Output the (x, y) coordinate of the center of the cell containing the given text.  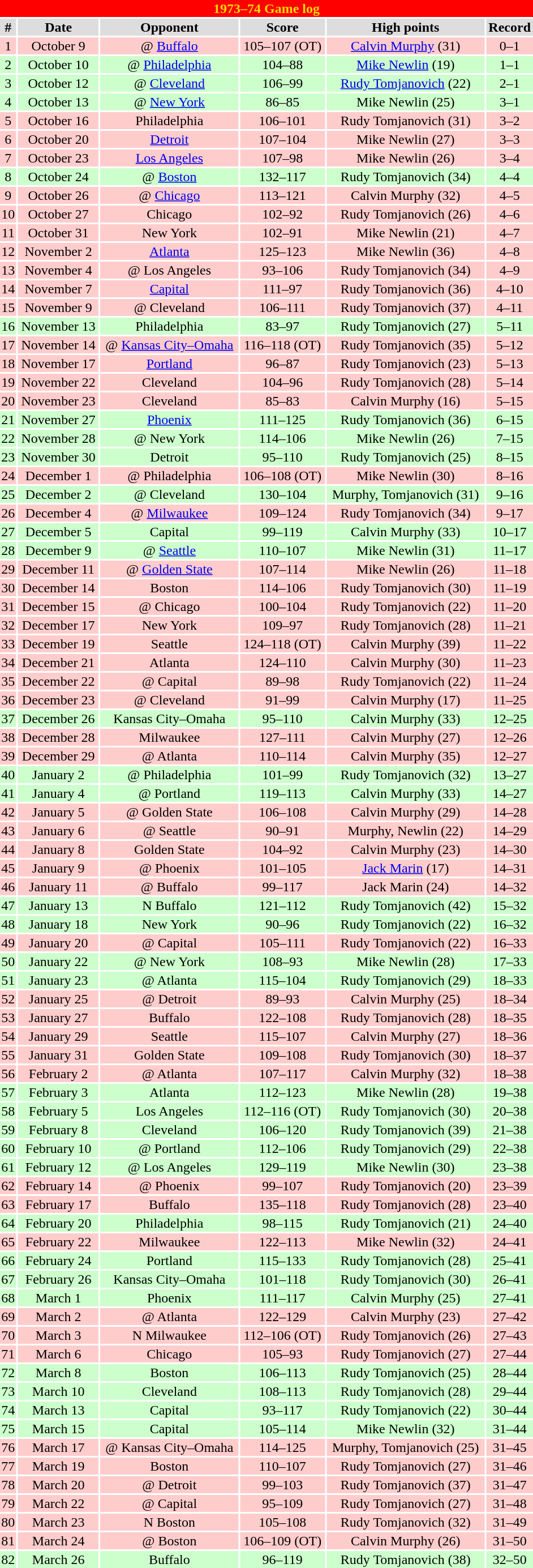
14 (8, 289)
January 4 (59, 793)
Rudy Tomjanovich (42) (405, 905)
51 (8, 980)
March 10 (59, 1391)
124–118 (OT) (282, 644)
112–106 (OT) (282, 1335)
107–117 (282, 1074)
36 (8, 700)
December 28 (59, 737)
106–113 (282, 1373)
Rudy Tomjanovich (21) (405, 1223)
22–38 (509, 1148)
49 (8, 943)
March 15 (59, 1429)
27–44 (509, 1354)
23–39 (509, 1186)
127–111 (282, 737)
March 23 (59, 1522)
54 (8, 1036)
80 (8, 1522)
70 (8, 1335)
11–21 (509, 625)
4–7 (509, 233)
24–40 (509, 1223)
February 8 (59, 1130)
January 13 (59, 905)
111–97 (282, 289)
55 (8, 1055)
February 17 (59, 1204)
Date (59, 27)
104–92 (282, 849)
18–35 (509, 1018)
November 30 (59, 457)
99–117 (282, 887)
4–10 (509, 289)
105–108 (282, 1522)
31 (8, 606)
43 (8, 831)
63 (8, 1204)
@ Milwaukee (170, 513)
25 (8, 494)
December 29 (59, 756)
106–108 (282, 812)
99–107 (282, 1186)
Score (282, 27)
28 (8, 550)
Murphy, Tomjanovich (31) (405, 494)
106–101 (282, 121)
January 27 (59, 1018)
27–41 (509, 1298)
5–14 (509, 382)
74 (8, 1410)
1973–74 Game log (266, 8)
106–111 (282, 307)
# (8, 27)
61 (8, 1167)
12 (8, 251)
October 26 (59, 195)
107–104 (282, 139)
60 (8, 1148)
108–93 (282, 962)
13–27 (509, 775)
73 (8, 1391)
58 (8, 1111)
October 12 (59, 83)
30 (8, 588)
40 (8, 775)
125–123 (282, 251)
56 (8, 1074)
11–20 (509, 606)
2 (8, 65)
October 23 (59, 158)
11–22 (509, 644)
December 9 (59, 550)
February 2 (59, 1074)
January 11 (59, 887)
89–98 (282, 681)
24 (8, 476)
1–1 (509, 65)
76 (8, 1447)
15–32 (509, 905)
99–103 (282, 1485)
31–46 (509, 1466)
111–117 (282, 1298)
65 (8, 1242)
111–125 (282, 420)
79 (8, 1503)
February 26 (59, 1279)
82 (8, 1560)
March 2 (59, 1317)
3–1 (509, 102)
11–18 (509, 569)
November 28 (59, 438)
March 20 (59, 1485)
108–113 (282, 1391)
98–115 (282, 1223)
January 6 (59, 831)
November 23 (59, 401)
November 7 (59, 289)
4–11 (509, 307)
104–88 (282, 65)
96–119 (282, 1560)
16–32 (509, 924)
45 (8, 868)
112–106 (282, 1148)
N Buffalo (170, 905)
N Boston (170, 1522)
14–32 (509, 887)
December 22 (59, 681)
Mike Newlin (25) (405, 102)
20 (8, 401)
December 21 (59, 663)
January 23 (59, 980)
109–97 (282, 625)
Murphy, Newlin (22) (405, 831)
February 10 (59, 1148)
December 19 (59, 644)
7 (8, 158)
9–17 (509, 513)
10–17 (509, 532)
22 (8, 438)
February 22 (59, 1242)
January 18 (59, 924)
28–44 (509, 1373)
December 17 (59, 625)
104–96 (282, 382)
100–104 (282, 606)
57 (8, 1092)
Calvin Murphy (31) (405, 46)
14–30 (509, 849)
March 3 (59, 1335)
20–38 (509, 1111)
3–3 (509, 139)
Opponent (170, 27)
18–36 (509, 1036)
93–117 (282, 1410)
106–109 (OT) (282, 1541)
135–118 (282, 1204)
February 14 (59, 1186)
113–121 (282, 195)
February 3 (59, 1092)
122–108 (282, 1018)
October 9 (59, 46)
69 (8, 1317)
75 (8, 1429)
Rudy Tomjanovich (20) (405, 1186)
March 19 (59, 1466)
Calvin Murphy (35) (405, 756)
March 13 (59, 1410)
129–119 (282, 1167)
Rudy Tomjanovich (31) (405, 121)
2–1 (509, 83)
19–38 (509, 1092)
12–26 (509, 737)
11–17 (509, 550)
Mike Newlin (21) (405, 233)
110–114 (282, 756)
October 16 (59, 121)
29–44 (509, 1391)
46 (8, 887)
March 8 (59, 1373)
5 (8, 121)
January 29 (59, 1036)
16 (8, 326)
17 (8, 345)
85–83 (282, 401)
November 22 (59, 382)
72 (8, 1373)
Jack Marin (17) (405, 868)
26–41 (509, 1279)
Calvin Murphy (30) (405, 663)
106–99 (282, 83)
30–44 (509, 1410)
N Milwaukee (170, 1335)
99–119 (282, 532)
December 4 (59, 513)
18–34 (509, 999)
November 13 (59, 326)
1 (8, 46)
November 2 (59, 251)
October 31 (59, 233)
32 (8, 625)
59 (8, 1130)
Record (509, 27)
11–24 (509, 681)
Mike Newlin (36) (405, 251)
31–48 (509, 1503)
14–28 (509, 812)
112–123 (282, 1092)
5–15 (509, 401)
Murphy, Tomjanovich (25) (405, 1447)
37 (8, 719)
115–104 (282, 980)
5–11 (509, 326)
December 14 (59, 588)
January 5 (59, 812)
Calvin Murphy (26) (405, 1541)
6–15 (509, 420)
35 (8, 681)
71 (8, 1354)
109–124 (282, 513)
January 9 (59, 868)
23–38 (509, 1167)
7–15 (509, 438)
December 1 (59, 476)
Rudy Tomjanovich (39) (405, 1130)
29 (8, 569)
5–12 (509, 345)
93–106 (282, 270)
October 27 (59, 214)
105–114 (282, 1429)
3–2 (509, 121)
4–9 (509, 270)
52 (8, 999)
4–5 (509, 195)
11–19 (509, 588)
31–44 (509, 1429)
December 23 (59, 700)
5–13 (509, 364)
112–116 (OT) (282, 1111)
18–37 (509, 1055)
Calvin Murphy (39) (405, 644)
Calvin Murphy (17) (405, 700)
106–108 (OT) (282, 476)
18 (8, 364)
Mike Newlin (19) (405, 65)
14–31 (509, 868)
86–85 (282, 102)
December 26 (59, 719)
4–8 (509, 251)
107–114 (282, 569)
44 (8, 849)
4 (8, 102)
33 (8, 644)
12–27 (509, 756)
March 24 (59, 1541)
115–107 (282, 1036)
105–111 (282, 943)
96–87 (282, 364)
18–38 (509, 1074)
42 (8, 812)
19 (8, 382)
31–45 (509, 1447)
26 (8, 513)
23 (8, 457)
March 17 (59, 1447)
8 (8, 177)
Mike Newlin (31) (405, 550)
Rudy Tomjanovich (38) (405, 1560)
101–118 (282, 1279)
16–33 (509, 943)
68 (8, 1298)
83–97 (282, 326)
41 (8, 793)
27–43 (509, 1335)
77 (8, 1466)
Mike Newlin (27) (405, 139)
December 5 (59, 532)
53 (8, 1018)
October 13 (59, 102)
107–98 (282, 158)
February 24 (59, 1261)
27–42 (509, 1317)
81 (8, 1541)
25–41 (509, 1261)
14–27 (509, 793)
Calvin Murphy (16) (405, 401)
21 (8, 420)
122–129 (282, 1317)
9–16 (509, 494)
109–108 (282, 1055)
November 17 (59, 364)
90–96 (282, 924)
105–107 (OT) (282, 46)
Rudy Tomjanovich (35) (405, 345)
January 25 (59, 999)
0–1 (509, 46)
March 22 (59, 1503)
11–23 (509, 663)
November 27 (59, 420)
Rudy Tomjanovich (23) (405, 364)
Jack Marin (24) (405, 887)
9 (8, 195)
Calvin Murphy (29) (405, 812)
13 (8, 270)
64 (8, 1223)
October 10 (59, 65)
12–25 (509, 719)
116–118 (OT) (282, 345)
114–125 (282, 1447)
67 (8, 1279)
66 (8, 1261)
47 (8, 905)
October 24 (59, 177)
115–133 (282, 1261)
27 (8, 532)
November 4 (59, 270)
March 1 (59, 1298)
4–6 (509, 214)
32–50 (509, 1560)
January 31 (59, 1055)
78 (8, 1485)
18–33 (509, 980)
130–104 (282, 494)
31–49 (509, 1522)
132–117 (282, 177)
January 8 (59, 849)
101–105 (282, 868)
50 (8, 962)
119–113 (282, 793)
January 22 (59, 962)
90–91 (282, 831)
14–29 (509, 831)
101–99 (282, 775)
95–109 (282, 1503)
105–93 (282, 1354)
31–50 (509, 1541)
February 5 (59, 1111)
February 20 (59, 1223)
January 20 (59, 943)
February 12 (59, 1167)
8–15 (509, 457)
4–4 (509, 177)
8–16 (509, 476)
3 (8, 83)
38 (8, 737)
January 2 (59, 775)
122–113 (282, 1242)
102–91 (282, 233)
March 6 (59, 1354)
6 (8, 139)
102–92 (282, 214)
17–33 (509, 962)
10 (8, 214)
21–38 (509, 1130)
November 9 (59, 307)
11 (8, 233)
89–93 (282, 999)
31–47 (509, 1485)
62 (8, 1186)
November 14 (59, 345)
23–40 (509, 1204)
39 (8, 756)
High points (405, 27)
December 11 (59, 569)
91–99 (282, 700)
October 20 (59, 139)
3–4 (509, 158)
124–110 (282, 663)
15 (8, 307)
48 (8, 924)
24–41 (509, 1242)
106–120 (282, 1130)
December 2 (59, 494)
11–25 (509, 700)
December 15 (59, 606)
March 26 (59, 1560)
121–112 (282, 905)
34 (8, 663)
